Search for the cell housing the specified text and yield its (x, y) center coordinate. 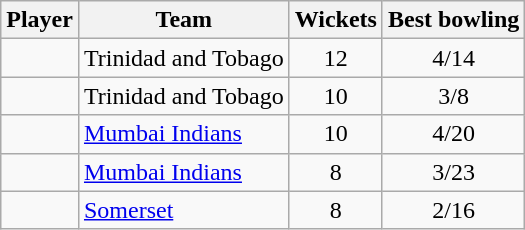
Team (184, 20)
2/16 (453, 210)
Best bowling (453, 20)
3/23 (453, 172)
Somerset (184, 210)
12 (336, 58)
Wickets (336, 20)
4/20 (453, 134)
Player (40, 20)
4/14 (453, 58)
3/8 (453, 96)
